Return [x, y] of the center of cell containing provided text 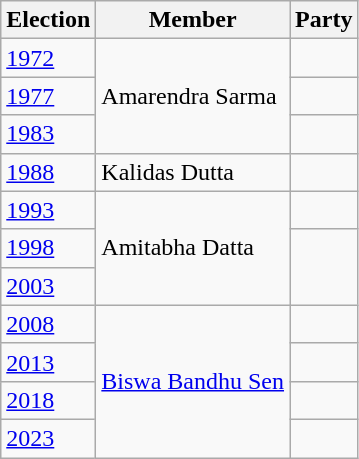
1998 [48, 248]
1972 [48, 58]
2023 [48, 438]
Election [48, 20]
1988 [48, 172]
2018 [48, 400]
1977 [48, 96]
Member [193, 20]
2013 [48, 362]
Amitabha Datta [193, 248]
1993 [48, 210]
Party [324, 20]
Biswa Bandhu Sen [193, 381]
Amarendra Sarma [193, 96]
1983 [48, 134]
Kalidas Dutta [193, 172]
2003 [48, 286]
2008 [48, 324]
